Find where the given text appears and provide that cell's center as (X, Y) coordinate. 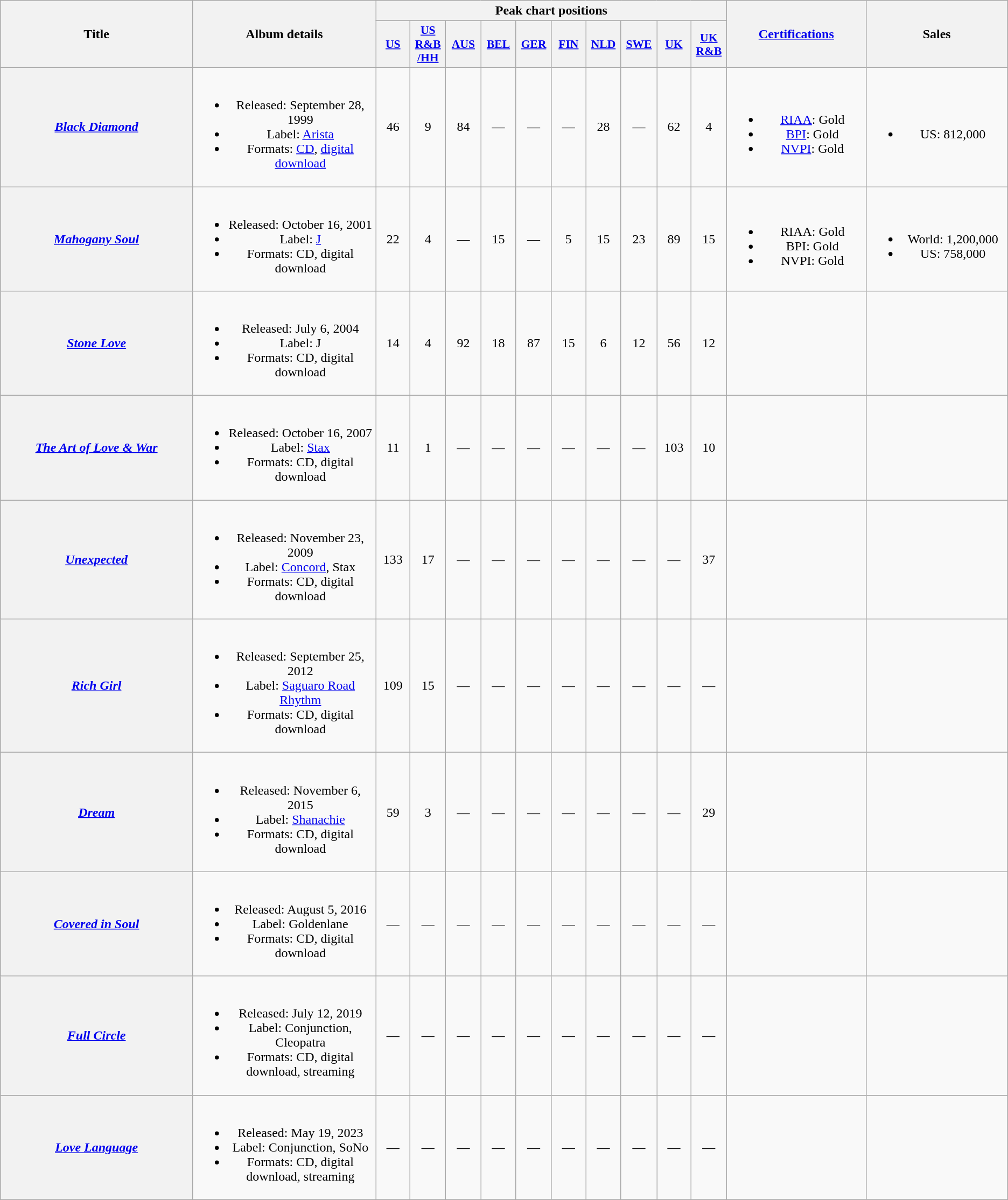
Released: August 5, 2016Label: GoldenlaneFormats: CD, digital download (284, 924)
5 (569, 238)
Album details (284, 34)
Certifications (797, 34)
17 (428, 560)
59 (393, 812)
10 (709, 448)
Mahogany Soul (97, 238)
Covered in Soul (97, 924)
NLD (604, 44)
Peak chart positions (551, 11)
84 (463, 127)
Released: May 19, 2023Label: Conjunction, SoNoFormats: CD, digital download, streaming (284, 1147)
Rich Girl (97, 686)
109 (393, 686)
89 (674, 238)
6 (604, 343)
Unexpected (97, 560)
92 (463, 343)
The Art of Love & War (97, 448)
103 (674, 448)
46 (393, 127)
US: 812,000 (937, 127)
62 (674, 127)
Released: October 16, 2007Label: StaxFormats: CD, digital download (284, 448)
Dream (97, 812)
Title (97, 34)
Released: September 25, 2012Label: Saguaro Road RhythmFormats: CD, digital download (284, 686)
AUS (463, 44)
UK (674, 44)
37 (709, 560)
18 (499, 343)
US (393, 44)
Love Language (97, 1147)
9 (428, 127)
Black Diamond (97, 127)
SWE (639, 44)
3 (428, 812)
GER (534, 44)
11 (393, 448)
US R&B/HH (428, 44)
FIN (569, 44)
23 (639, 238)
Released: July 12, 2019Label: Conjunction, CleopatraFormats: CD, digital download, streaming (284, 1036)
22 (393, 238)
Released: September 28, 1999Label: AristaFormats: CD, digital download (284, 127)
Released: October 16, 2001Label: JFormats: CD, digital download (284, 238)
Stone Love (97, 343)
Released: November 23, 2009Label: Concord, StaxFormats: CD, digital download (284, 560)
Sales (937, 34)
UK R&B (709, 44)
87 (534, 343)
BEL (499, 44)
1 (428, 448)
Full Circle (97, 1036)
Released: July 6, 2004Label: JFormats: CD, digital download (284, 343)
133 (393, 560)
29 (709, 812)
World: 1,200,000US: 758,000 (937, 238)
28 (604, 127)
Released: November 6, 2015Label: ShanachieFormats: CD, digital download (284, 812)
56 (674, 343)
14 (393, 343)
